Extract the (x, y) coordinate from the center of the cell holding the provided text.  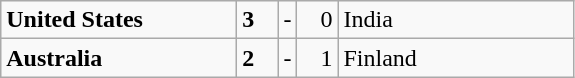
3 (258, 20)
Australia (119, 58)
1 (318, 58)
Finland (456, 58)
United States (119, 20)
India (456, 20)
0 (318, 20)
2 (258, 58)
